For the text-containing cell, return its midpoint in [x, y] coordinate format. 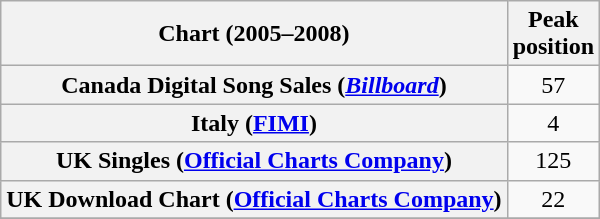
Italy (FIMI) [254, 123]
125 [553, 161]
UK Singles (Official Charts Company) [254, 161]
Canada Digital Song Sales (Billboard) [254, 85]
57 [553, 85]
UK Download Chart (Official Charts Company) [254, 199]
Peak position [553, 34]
4 [553, 123]
22 [553, 199]
Chart (2005–2008) [254, 34]
